Find where the given text appears and provide that cell's center as (X, Y) coordinate. 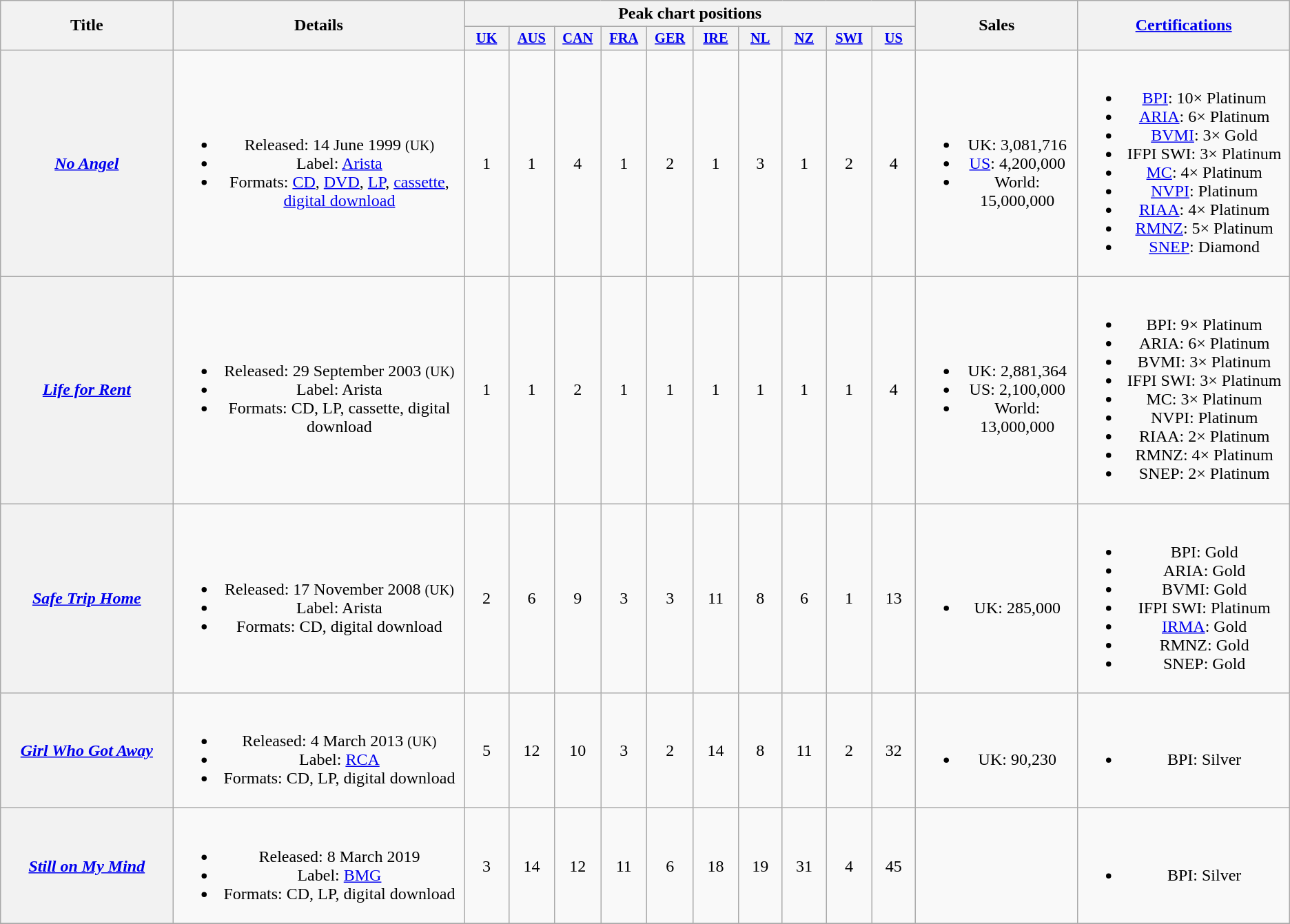
IRE (716, 39)
9 (577, 598)
SWI (849, 39)
19 (760, 865)
Released: 17 November 2008 (UK)Label: AristaFormats: CD, digital download (318, 598)
Sales (996, 25)
13 (893, 598)
Released: 14 June 1999 (UK)Label: AristaFormats: CD, DVD, LP, cassette, digital download (318, 163)
FRA (624, 39)
US (893, 39)
Life for Rent (87, 390)
Certifications (1184, 25)
Details (318, 25)
UK: 90,230 (996, 751)
BPI: GoldARIA: GoldBVMI: GoldIFPI SWI: PlatinumIRMA: GoldRMNZ: GoldSNEP: Gold (1184, 598)
Still on My Mind (87, 865)
Released: 29 September 2003 (UK)Label: AristaFormats: CD, LP, cassette, digital download (318, 390)
No Angel (87, 163)
UK: 3,081,716US: 4,200,000World: 15,000,000 (996, 163)
18 (716, 865)
NL (760, 39)
UK: 285,000 (996, 598)
5 (487, 751)
UK (487, 39)
Safe Trip Home (87, 598)
UK: 2,881,364US: 2,100,000World: 13,000,000 (996, 390)
Title (87, 25)
31 (804, 865)
32 (893, 751)
Released: 8 March 2019Label: BMGFormats: CD, LP, digital download (318, 865)
Girl Who Got Away (87, 751)
Peak chart positions (690, 14)
NZ (804, 39)
Released: 4 March 2013 (UK)Label: RCAFormats: CD, LP, digital download (318, 751)
GER (670, 39)
AUS (531, 39)
CAN (577, 39)
45 (893, 865)
10 (577, 751)
BPI: 10× PlatinumARIA: 6× PlatinumBVMI: 3× GoldIFPI SWI: 3× PlatinumMC: 4× PlatinumNVPI: PlatinumRIAA: 4× PlatinumRMNZ: 5× PlatinumSNEP: Diamond (1184, 163)
